Scan for the cell matching the given text and deliver its [x, y] coordinate at center. 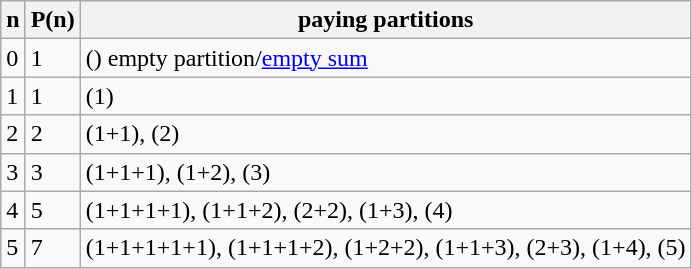
(1+1), (2) [386, 134]
paying partitions [386, 20]
0 [13, 58]
(1+1+1), (1+2), (3) [386, 172]
7 [52, 248]
(1+1+1+1), (1+1+2), (2+2), (1+3), (4) [386, 210]
n [13, 20]
() empty partition/empty sum [386, 58]
P(n) [52, 20]
4 [13, 210]
(1) [386, 96]
(1+1+1+1+1), (1+1+1+2), (1+2+2), (1+1+3), (2+3), (1+4), (5) [386, 248]
